Return the (X, Y) coordinate for the center point of the cell that contains the specified text.  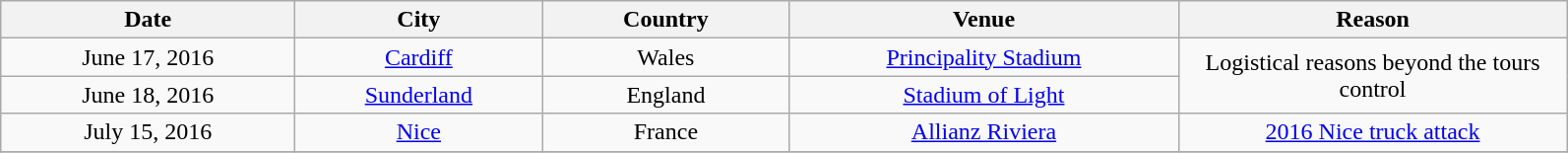
Principality Stadium (984, 57)
Sunderland (419, 95)
Logistical reasons beyond the tours control (1372, 76)
Wales (665, 57)
City (419, 20)
June 17, 2016 (148, 57)
2016 Nice truck attack (1372, 132)
Country (665, 20)
Nice (419, 132)
England (665, 95)
Stadium of Light (984, 95)
Reason (1372, 20)
Cardiff (419, 57)
Date (148, 20)
July 15, 2016 (148, 132)
France (665, 132)
Venue (984, 20)
June 18, 2016 (148, 95)
Allianz Riviera (984, 132)
